Search for the cell housing the specified text and yield its (x, y) center coordinate. 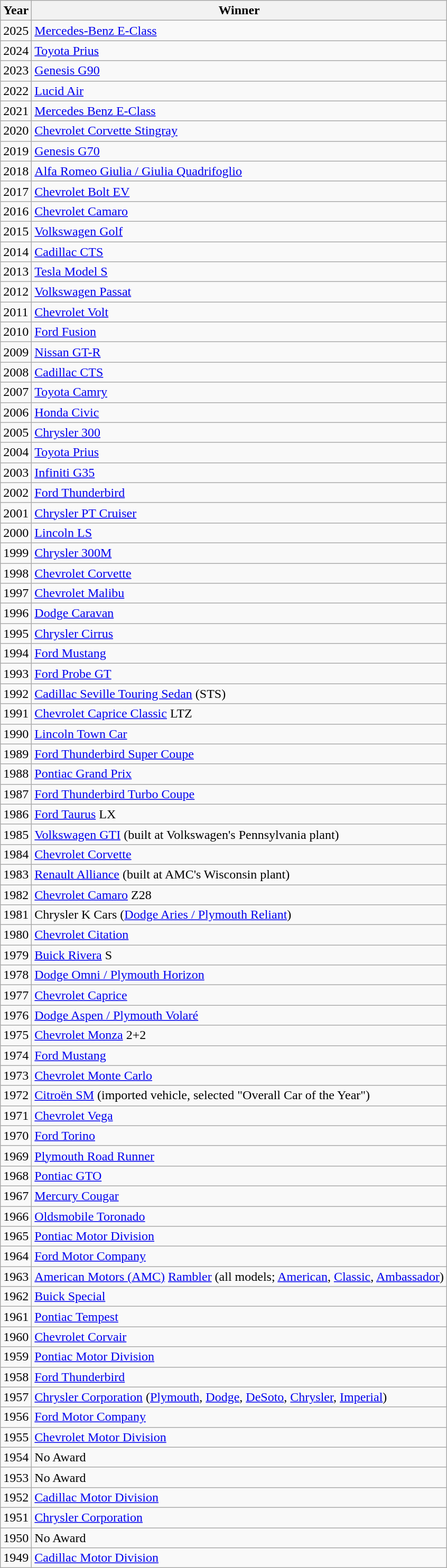
1956 (16, 1417)
Alfa Romeo Giulia / Giulia Quadrifoglio (239, 171)
1974 (16, 1055)
Lucid Air (239, 91)
1952 (16, 1497)
2004 (16, 452)
Pontiac Grand Prix (239, 774)
2022 (16, 91)
1975 (16, 1035)
Ford Taurus LX (239, 814)
Chrysler K Cars (Dodge Aries / Plymouth Reliant) (239, 915)
Chevrolet Corvair (239, 1337)
1968 (16, 1176)
Mercedes Benz E-Class (239, 111)
2018 (16, 171)
1996 (16, 613)
1959 (16, 1357)
1970 (16, 1136)
1957 (16, 1397)
Winner (239, 11)
Cadillac Seville Touring Sedan (STS) (239, 694)
Honda Civic (239, 412)
1978 (16, 975)
Chevrolet Vega (239, 1116)
Volkswagen Golf (239, 231)
Ford Thunderbird Turbo Coupe (239, 794)
2012 (16, 292)
Buick Rivera S (239, 955)
Mercury Cougar (239, 1196)
2020 (16, 131)
1964 (16, 1257)
2005 (16, 432)
1993 (16, 674)
Chevrolet Caprice Classic LTZ (239, 714)
1972 (16, 1095)
1986 (16, 814)
Pontiac Tempest (239, 1317)
Chrysler PT Cruiser (239, 513)
Chevrolet Monte Carlo (239, 1075)
1965 (16, 1236)
Chevrolet Camaro Z28 (239, 895)
1997 (16, 593)
Volkswagen GTI (built at Volkswagen's Pennsylvania plant) (239, 834)
1988 (16, 774)
2019 (16, 151)
1953 (16, 1477)
1983 (16, 874)
1977 (16, 995)
1994 (16, 654)
1969 (16, 1156)
1992 (16, 694)
2017 (16, 191)
1960 (16, 1337)
Chevrolet Corvette Stingray (239, 131)
1954 (16, 1457)
Volkswagen Passat (239, 292)
2014 (16, 252)
2016 (16, 211)
2024 (16, 51)
1982 (16, 895)
Pontiac GTO (239, 1176)
Chevrolet Citation (239, 935)
Chevrolet Camaro (239, 211)
1973 (16, 1075)
Infiniti G35 (239, 473)
1951 (16, 1517)
Chrysler Corporation (239, 1517)
2025 (16, 31)
1949 (16, 1558)
Chevrolet Motor Division (239, 1437)
1967 (16, 1196)
2009 (16, 352)
2021 (16, 111)
Tesla Model S (239, 272)
Mercedes-Benz E-Class (239, 31)
1989 (16, 754)
2008 (16, 372)
1980 (16, 935)
Chrysler 300M (239, 553)
Dodge Omni / Plymouth Horizon (239, 975)
1958 (16, 1377)
1976 (16, 1015)
Lincoln Town Car (239, 734)
1990 (16, 734)
Lincoln LS (239, 533)
1995 (16, 634)
Buick Special (239, 1297)
2003 (16, 473)
Chevrolet Bolt EV (239, 191)
1984 (16, 854)
1955 (16, 1437)
2002 (16, 493)
2007 (16, 392)
1987 (16, 794)
Chevrolet Malibu (239, 593)
Ford Thunderbird Super Coupe (239, 754)
Year (16, 11)
1950 (16, 1538)
1991 (16, 714)
1981 (16, 915)
Chrysler Corporation (Plymouth, Dodge, DeSoto, Chrysler, Imperial) (239, 1397)
2013 (16, 272)
1998 (16, 573)
1971 (16, 1116)
Ford Probe GT (239, 674)
1966 (16, 1216)
Chevrolet Caprice (239, 995)
Renault Alliance (built at AMC's Wisconsin plant) (239, 874)
American Motors (AMC) Rambler (all models; American, Classic, Ambassador) (239, 1277)
Citroën SM (imported vehicle, selected "Overall Car of the Year") (239, 1095)
Chrysler 300 (239, 432)
1963 (16, 1277)
2010 (16, 332)
Chrysler Cirrus (239, 634)
1979 (16, 955)
Nissan GT-R (239, 352)
Chevrolet Volt (239, 312)
1962 (16, 1297)
2011 (16, 312)
Genesis G90 (239, 71)
2006 (16, 412)
Dodge Aspen / Plymouth Volaré (239, 1015)
2015 (16, 231)
1999 (16, 553)
Plymouth Road Runner (239, 1156)
Oldsmobile Toronado (239, 1216)
Dodge Caravan (239, 613)
1985 (16, 834)
Toyota Camry (239, 392)
Chevrolet Monza 2+2 (239, 1035)
Ford Torino (239, 1136)
2001 (16, 513)
2023 (16, 71)
1961 (16, 1317)
2000 (16, 533)
Genesis G70 (239, 151)
Ford Fusion (239, 332)
